Provide the [X, Y] coordinate of the cell's center where the given text is located.  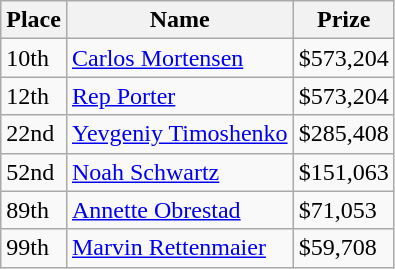
Noah Schwartz [180, 172]
10th [34, 58]
Yevgeniy Timoshenko [180, 134]
Carlos Mortensen [180, 58]
$71,053 [344, 210]
12th [34, 96]
Place [34, 20]
Prize [344, 20]
$151,063 [344, 172]
99th [34, 248]
89th [34, 210]
$59,708 [344, 248]
Marvin Rettenmaier [180, 248]
Annette Obrestad [180, 210]
52nd [34, 172]
Name [180, 20]
22nd [34, 134]
Rep Porter [180, 96]
$285,408 [344, 134]
